Determine the (X, Y) coordinate at the center of the cell enclosing the given text.  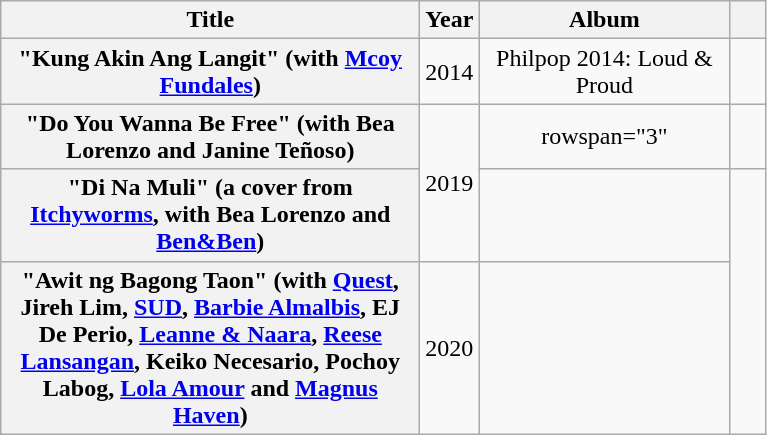
2020 (450, 348)
2014 (450, 72)
"Di Na Muli" (a cover from Itchyworms, with Bea Lorenzo and Ben&Ben) (210, 215)
"Kung Akin Ang Langit" (with Mcoy Fundales) (210, 72)
"Do You Wanna Be Free" (with Bea Lorenzo and Janine Teñoso) (210, 136)
Philpop 2014: Loud & Proud (604, 72)
Album (604, 20)
2019 (450, 182)
rowspan="3" (604, 136)
Title (210, 20)
Year (450, 20)
